Scan for the cell matching the given text and deliver its [x, y] coordinate at center. 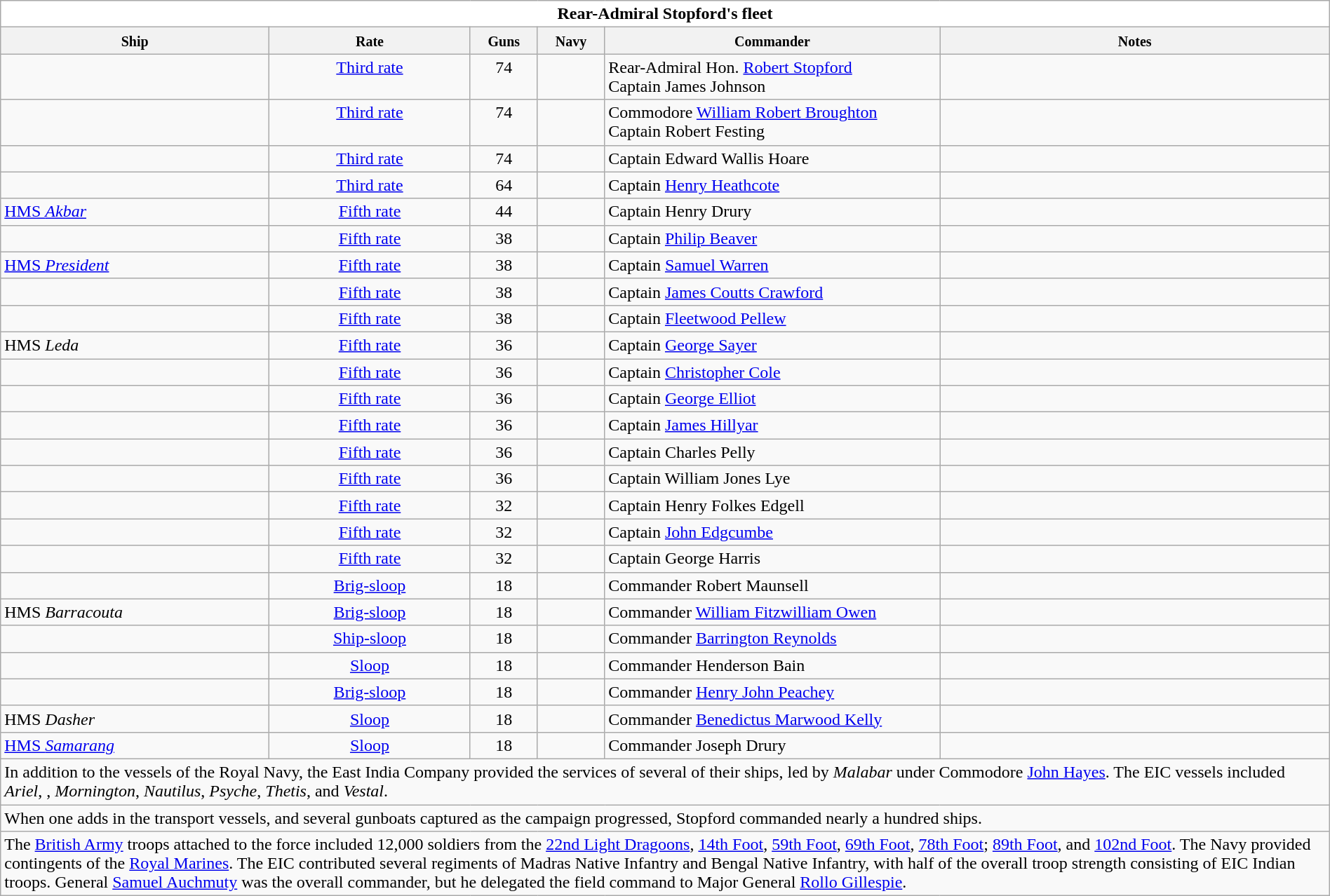
HMS Samarang [135, 745]
HMS Leda [135, 345]
Captain Charles Pelly [772, 452]
Navy [571, 41]
Captain George Sayer [772, 345]
Captain Christopher Cole [772, 372]
Captain John Edgcumbe [772, 532]
Commander Benedictus Marwood Kelly [772, 719]
Commander [772, 41]
Captain George Elliot [772, 399]
Ship [135, 41]
HMS President [135, 265]
Captain George Harris [772, 559]
Captain Henry Drury [772, 212]
64 [504, 185]
Rear-Admiral Stopford's fleet [665, 14]
Captain Philip Beaver [772, 238]
Captain William Jones Lye [772, 479]
HMS Dasher [135, 719]
Captain Henry Heathcote [772, 185]
44 [504, 212]
Commander William Fitzwilliam Owen [772, 612]
Commander Barrington Reynolds [772, 639]
Commander Henderson Bain [772, 665]
Captain Samuel Warren [772, 265]
Ship-sloop [369, 639]
Rate [369, 41]
Guns [504, 41]
Commander Henry John Peachey [772, 692]
HMS Barracouta [135, 612]
Captain Henry Folkes Edgell [772, 505]
Notes [1135, 41]
Captain Edward Wallis Hoare [772, 158]
Rear-Admiral Hon. Robert StopfordCaptain James Johnson [772, 77]
Captain Fleetwood Pellew [772, 318]
HMS Akbar [135, 212]
Commander Robert Maunsell [772, 585]
Captain James Hillyar [772, 426]
When one adds in the transport vessels, and several gunboats captured as the campaign progressed, Stopford commanded nearly a hundred ships. [665, 818]
Commodore William Robert BroughtonCaptain Robert Festing [772, 122]
Captain James Coutts Crawford [772, 292]
Commander Joseph Drury [772, 745]
